Extract the (X, Y) coordinate from the center of the cell holding the provided text.  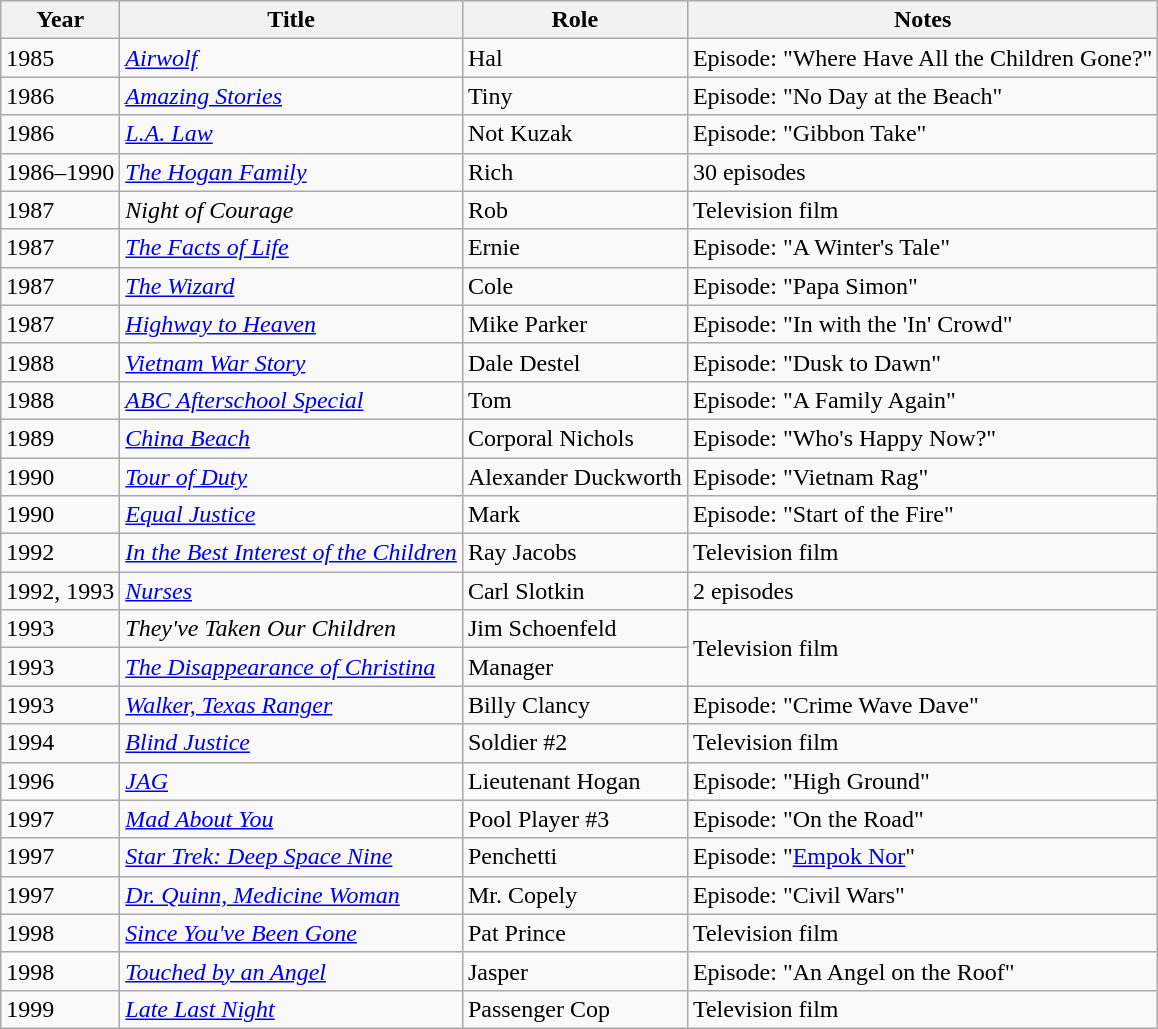
Penchetti (574, 857)
JAG (292, 781)
Mad About You (292, 819)
Vietnam War Story (292, 362)
Title (292, 20)
1999 (60, 1009)
Episode: "Civil Wars" (922, 895)
Night of Courage (292, 210)
Role (574, 20)
1986–1990 (60, 172)
Mike Parker (574, 324)
2 episodes (922, 591)
1992 (60, 553)
Episode: "Vietnam Rag" (922, 477)
Amazing Stories (292, 96)
China Beach (292, 438)
Lieutenant Hogan (574, 781)
Episode: "Start of the Fire" (922, 515)
Episode: "A Family Again" (922, 400)
Year (60, 20)
L.A. Law (292, 134)
1985 (60, 58)
Episode: "Empok Nor" (922, 857)
The Facts of Life (292, 248)
Episode: "Who's Happy Now?" (922, 438)
Episode: "In with the 'In' Crowd" (922, 324)
Episode: "Gibbon Take" (922, 134)
Pool Player #3 (574, 819)
Not Kuzak (574, 134)
Episode: "An Angel on the Roof" (922, 971)
1994 (60, 743)
30 episodes (922, 172)
Rob (574, 210)
1996 (60, 781)
Manager (574, 667)
Mr. Copely (574, 895)
Tom (574, 400)
The Disappearance of Christina (292, 667)
Episode: "Where Have All the Children Gone?" (922, 58)
Episode: "On the Road" (922, 819)
1989 (60, 438)
Airwolf (292, 58)
They've Taken Our Children (292, 629)
Ernie (574, 248)
Corporal Nichols (574, 438)
Mark (574, 515)
Jasper (574, 971)
Jim Schoenfeld (574, 629)
Episode: "High Ground" (922, 781)
Nurses (292, 591)
Alexander Duckworth (574, 477)
ABC Afterschool Special (292, 400)
Rich (574, 172)
Dr. Quinn, Medicine Woman (292, 895)
Late Last Night (292, 1009)
In the Best Interest of the Children (292, 553)
Tiny (574, 96)
Cole (574, 286)
Dale Destel (574, 362)
Equal Justice (292, 515)
The Hogan Family (292, 172)
Ray Jacobs (574, 553)
The Wizard (292, 286)
Highway to Heaven (292, 324)
Passenger Cop (574, 1009)
Blind Justice (292, 743)
Episode: "A Winter's Tale" (922, 248)
Pat Prince (574, 933)
Soldier #2 (574, 743)
Episode: "Papa Simon" (922, 286)
Episode: "Dusk to Dawn" (922, 362)
Hal (574, 58)
Episode: "Crime Wave Dave" (922, 705)
Since You've Been Gone (292, 933)
1992, 1993 (60, 591)
Star Trek: Deep Space Nine (292, 857)
Billy Clancy (574, 705)
Episode: "No Day at the Beach" (922, 96)
Walker, Texas Ranger (292, 705)
Tour of Duty (292, 477)
Notes (922, 20)
Touched by an Angel (292, 971)
Carl Slotkin (574, 591)
